Search for the cell housing the specified text and yield its (X, Y) center coordinate. 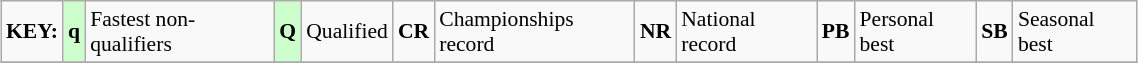
Fastest non-qualifiers (180, 32)
National record (746, 32)
Personal best (916, 32)
q (74, 32)
SB (994, 32)
PB (836, 32)
NR (656, 32)
Seasonal best (1075, 32)
Q (288, 32)
Championships record (534, 32)
CR (414, 32)
KEY: (32, 32)
Qualified (347, 32)
